Locate the cell with the specified text and output its (x, y) center coordinate. 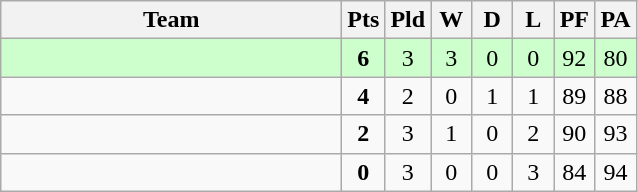
92 (574, 58)
W (452, 20)
PF (574, 20)
D (492, 20)
4 (364, 96)
89 (574, 96)
93 (616, 134)
94 (616, 172)
84 (574, 172)
Pld (408, 20)
L (534, 20)
Team (172, 20)
Pts (364, 20)
PA (616, 20)
88 (616, 96)
80 (616, 58)
6 (364, 58)
90 (574, 134)
